For the text-containing cell, return its midpoint in [X, Y] coordinate format. 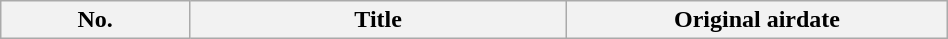
Title [378, 20]
No. [96, 20]
Original airdate [757, 20]
